Provide the (X, Y) coordinate of the cell's center where the given text is located.  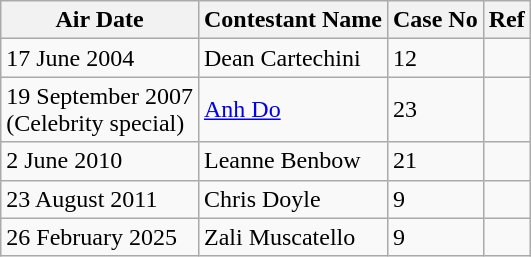
Ref (506, 20)
23 August 2011 (100, 199)
19 September 2007(Celebrity special) (100, 110)
Contestant Name (292, 20)
12 (435, 58)
Leanne Benbow (292, 161)
Case No (435, 20)
Anh Do (292, 110)
Air Date (100, 20)
17 June 2004 (100, 58)
Chris Doyle (292, 199)
21 (435, 161)
Zali Muscatello (292, 237)
Dean Cartechini (292, 58)
26 February 2025 (100, 237)
2 June 2010 (100, 161)
23 (435, 110)
